Determine the (x, y) coordinate at the center of the cell enclosing the given text.  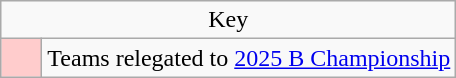
Key (228, 20)
Teams relegated to 2025 B Championship (249, 58)
